Scan for the cell matching the given text and deliver its (X, Y) coordinate at center. 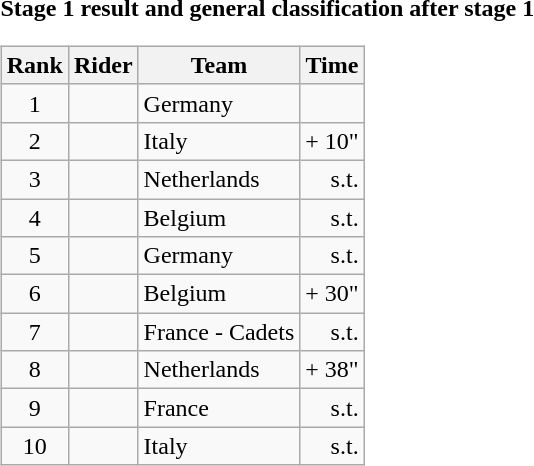
France (219, 408)
6 (34, 294)
2 (34, 141)
8 (34, 370)
France - Cadets (219, 332)
+ 10" (332, 141)
10 (34, 446)
3 (34, 179)
Team (219, 65)
Rider (103, 65)
5 (34, 256)
+ 30" (332, 294)
9 (34, 408)
Time (332, 65)
+ 38" (332, 370)
7 (34, 332)
Rank (34, 65)
1 (34, 103)
4 (34, 217)
